Scan for the cell matching the given text and deliver its [X, Y] coordinate at center. 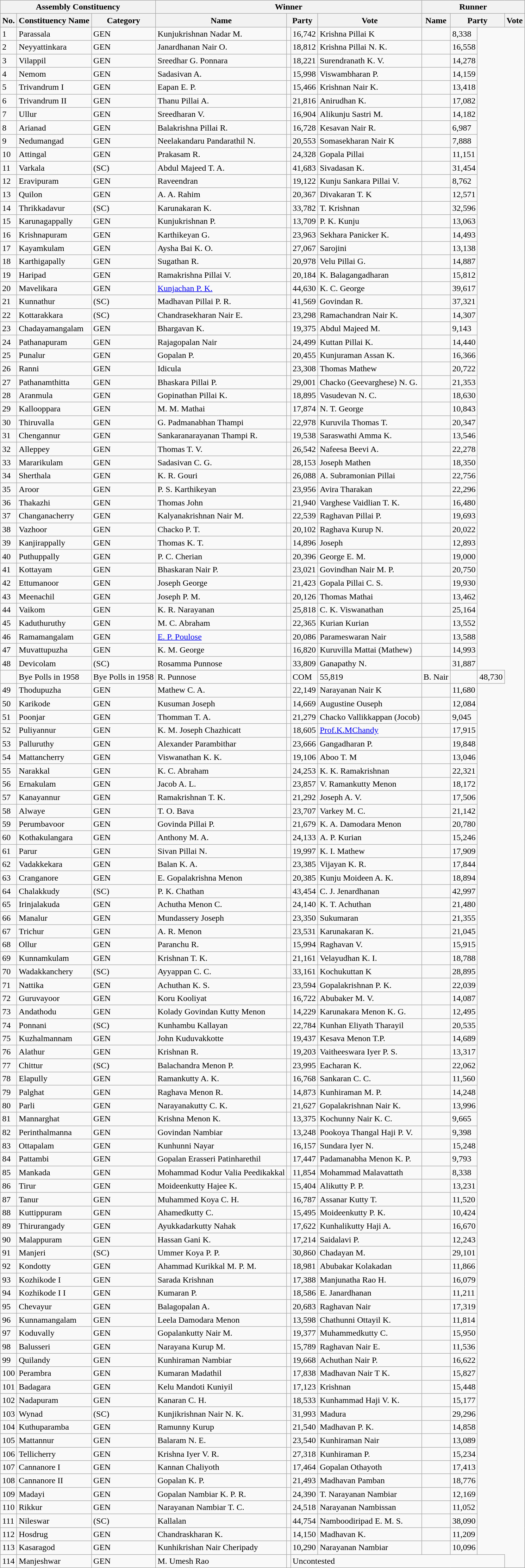
24,133 [304, 838]
19,930 [464, 583]
17,214 [304, 1239]
John Kuduvakkotte [221, 1039]
29,296 [464, 1413]
Divakaran T. K [370, 195]
K. K. Ramakrishnan [370, 770]
3 [8, 61]
31,887 [464, 663]
Surendranath K. V. [370, 61]
14,887 [464, 262]
15,950 [464, 1333]
17,123 [304, 1387]
Anirudhan K. [370, 101]
Mohammad Malavattath [370, 1172]
14,896 [304, 543]
23,540 [304, 1440]
9 [8, 141]
15,466 [304, 87]
Perambra [54, 1373]
Varkey M. C. [370, 811]
Ayukkadarkutty Nahak [221, 1226]
Janardhanan Nair O. [221, 47]
23,021 [304, 569]
Mundassery Joseph [221, 918]
16,768 [304, 1079]
Bhaskaran Nair P. [221, 569]
7,888 [464, 141]
18,533 [304, 1400]
34 [8, 476]
11,866 [464, 1266]
Vijayan K. R. [370, 864]
K. M. Joseph Chazhicatt [221, 730]
Kunhammad Haji V. K. [370, 1400]
33,161 [304, 971]
10,843 [464, 409]
18,586 [304, 1293]
57 [8, 797]
73 [8, 1012]
Eacharan K. [370, 1065]
14,873 [304, 1092]
19 [8, 275]
Ramamangalam [54, 637]
17,838 [304, 1373]
Jacob A. L. [221, 784]
13,089 [464, 1440]
Sarojini [370, 248]
Muhammed Koya C. H. [221, 1199]
98 [8, 1347]
13,063 [464, 221]
Kanayannur [54, 797]
101 [8, 1387]
Krishnapuram [54, 235]
24,140 [304, 905]
Achuthan Nair P. [370, 1360]
Bhaskara Pillai P. [221, 382]
20,126 [304, 597]
111 [8, 1521]
Pathanamthitta [54, 382]
31,993 [304, 1413]
16,079 [464, 1280]
Rikkur [54, 1507]
Chandraskharan K. [221, 1534]
Kesavan Nair R. [370, 127]
Kalyanakrishnan Nair M. [221, 516]
Wadakkanchery [54, 971]
24,518 [304, 1507]
14,150 [304, 1534]
Thakazhi [54, 503]
5 [8, 87]
20,086 [304, 637]
Narayanan Nair K [370, 690]
Meenachil [54, 597]
44,630 [304, 288]
Gopalakrishnan P. K. [370, 985]
Varghese Vaidlian T. K. [370, 503]
Madayi [54, 1494]
Mathew C. A. [221, 690]
Category [124, 20]
56 [8, 784]
15,994 [304, 945]
13,138 [464, 248]
19,538 [304, 436]
102 [8, 1400]
Thirurangady [54, 1226]
49 [8, 690]
82 [8, 1132]
Kunhunni Nayar [221, 1146]
11,680 [464, 690]
Thomman T. A. [221, 717]
17,388 [304, 1280]
16,904 [304, 114]
K. I. Mathew [370, 851]
Kanaran C. H. [221, 1400]
Kayamkulam [54, 248]
67 [8, 931]
Vadakkekara [54, 864]
Trivandrum II [54, 101]
25 [8, 355]
50 [8, 704]
15,789 [304, 1347]
Kunnamangalam [54, 1320]
21,355 [464, 918]
Saidalavi P. [370, 1239]
Aysha Bai K. O. [221, 248]
18,630 [464, 396]
15 [8, 221]
Sankaranarayanan Thampi R. [221, 436]
Govindhan Nair M. P. [370, 569]
110 [8, 1507]
48 [8, 663]
Ramunny Kurup [221, 1427]
19,693 [464, 516]
Vasudevan N. C. [370, 396]
Abubakar Kolakadan [370, 1266]
21,045 [464, 931]
2 [8, 47]
54 [8, 757]
Palluruthy [54, 744]
27 [8, 382]
61 [8, 851]
Sivadasan K. [370, 168]
62 [8, 864]
11,854 [304, 1172]
Raveendran [221, 181]
18,981 [304, 1266]
Narayanakutty C. K. [221, 1106]
Joseph P. M. [221, 597]
Cannanore I [54, 1467]
16,787 [304, 1199]
Thrikkadavur [54, 208]
Eapan E. P. [221, 87]
65 [8, 905]
12,084 [464, 704]
91 [8, 1253]
Koru Kooliyat [221, 998]
19,437 [304, 1039]
K. R. Gouri [221, 476]
17,319 [464, 1306]
20,750 [464, 569]
22,039 [464, 985]
17,874 [304, 409]
Krishnan [370, 1387]
42,997 [464, 891]
Manjeri [54, 1253]
Achutha Menon C. [221, 905]
K. C. George [370, 288]
24,390 [304, 1494]
Thomas John [221, 503]
Balan K. A. [221, 864]
Mannarghat [54, 1119]
18,605 [304, 730]
Gopala Pillai C. S. [370, 583]
16,722 [304, 998]
63 [8, 878]
Ayyappan C. C. [221, 971]
M. Umesh Rao [221, 1561]
26,088 [304, 476]
12,571 [464, 195]
Sivan Pillai N. [221, 851]
Eravipuram [54, 181]
V. Ramankutty Menon [370, 784]
K. C. Abraham [221, 770]
92 [8, 1266]
58 [8, 811]
Vazhoor [54, 529]
Kothakulangara [54, 838]
Velu Pillai G. [370, 262]
Ramankutty A. K. [221, 1079]
A. A. Rahim [221, 195]
Raghava Kurup N. [370, 529]
109 [8, 1494]
22,539 [304, 516]
Alleppey [54, 449]
39 [8, 543]
Ramakrishnan T. K. [221, 797]
Kunhiraman Nair [370, 1440]
Vaitheeswara Iyer P. S. [370, 1052]
B. Nair [436, 677]
Puthuppally [54, 556]
66 [8, 918]
23,308 [304, 369]
Sundara Iyer N. [370, 1146]
Kunhiraman Nambiar [221, 1360]
Moideenkutty P. K. [370, 1213]
Andathodu [54, 1012]
14 [8, 208]
Kunjuraman Assan K. [370, 355]
Chacko P. T. [221, 529]
15,404 [304, 1186]
Kolady Govindan Kutty Menon [221, 1012]
93 [8, 1280]
Idicula [221, 369]
16,622 [464, 1360]
64 [8, 891]
Varkala [54, 168]
18 [8, 262]
23,594 [304, 985]
Chalakkudy [54, 891]
11,520 [464, 1199]
23,956 [304, 489]
Vilappil [54, 61]
G. Padmanabhan Thampi [221, 422]
24,253 [304, 770]
Mankada [54, 1172]
Balaram N. E. [221, 1440]
21,142 [464, 811]
Alathur [54, 1052]
A. Subramonian Pillai [370, 476]
Chandrasekharan Nair E. [221, 315]
7 [8, 114]
Kottarakkara [54, 315]
18,812 [304, 47]
Namboodiripad E. M. S. [370, 1521]
Kunju Sankara Pillai V. [370, 181]
86 [8, 1186]
11,814 [464, 1320]
89 [8, 1226]
12,243 [464, 1239]
9,665 [464, 1119]
47 [8, 650]
20,535 [464, 1025]
21,161 [304, 958]
Nileswar [54, 1521]
Karthikeyan G. [221, 235]
Gopinathan Pillai K. [221, 396]
28,153 [304, 462]
59 [8, 824]
16,157 [304, 1146]
Nafeesa Beevi A. [370, 449]
Ernakulam [54, 784]
COM [304, 677]
23,350 [304, 918]
Ponnani [54, 1025]
28 [8, 396]
Madhavan K. [370, 1534]
14,248 [464, 1092]
Sarada Krishnan [221, 1280]
Krishna Pillai K [370, 34]
72 [8, 998]
23 [8, 328]
Kumaran P. [221, 1293]
Cannanore II [54, 1481]
Perumbavoor [54, 824]
Abdul Majeed T. A. [221, 168]
Karunagappally [54, 221]
83 [8, 1146]
Aboo T. M [370, 757]
Chacko (Geevarghese) N. G. [370, 382]
4 [8, 74]
31,454 [464, 168]
Chacko Vallikkappan (Jocob) [370, 717]
13,046 [464, 757]
Devicolam [54, 663]
13,317 [464, 1052]
21,423 [304, 583]
Sekhara Panicker K. [370, 235]
13,231 [464, 1186]
Madhavan Pillai P. R. [221, 302]
60 [8, 838]
Parameswaran Nair [370, 637]
15,827 [464, 1373]
22,062 [464, 1065]
48,730 [491, 677]
112 [8, 1534]
Kunjukrishnan P. [221, 221]
21,540 [304, 1427]
Kanjirappally [54, 543]
Ranni [54, 369]
15,495 [304, 1213]
Raghavan V. [370, 945]
17,447 [304, 1159]
Gangadharan P. [370, 744]
Elapully [54, 1079]
13,248 [304, 1132]
33 [8, 462]
19,375 [304, 328]
41 [8, 569]
20,347 [464, 422]
A. P. Kurian [370, 838]
14,689 [464, 1039]
Kuthuparamba [54, 1427]
30,860 [304, 1253]
Sadasivan A. [221, 74]
10,096 [464, 1548]
19,848 [464, 744]
53 [8, 744]
P. K. Chathan [221, 891]
Ottapalam [54, 1146]
Raghavan Nair [370, 1306]
15,448 [464, 1387]
9,045 [464, 717]
Narayana Kurup M. [221, 1347]
Muhammedkutty C. [370, 1333]
19,000 [464, 556]
9,143 [464, 328]
20,385 [304, 878]
Govinda Pillai P. [221, 824]
17,413 [464, 1467]
44 [8, 610]
Chengannur [54, 436]
33,809 [304, 663]
11,211 [464, 1293]
Perinthalmanna [54, 1132]
Rajagopalan Nair [221, 342]
18,894 [464, 878]
17,506 [464, 797]
Achuthan K. S. [221, 985]
22,321 [464, 770]
15,177 [464, 1400]
21,353 [464, 382]
Neelakandaru Pandarathil N. [221, 141]
12,495 [464, 1012]
16,742 [304, 34]
T. Krishnan [370, 208]
13,552 [464, 623]
Alikunju Sastri M. [370, 114]
74 [8, 1025]
C. J. Jenardhanan [370, 891]
15,812 [464, 275]
Kunhiraman P. [370, 1454]
23,707 [304, 811]
14,440 [464, 342]
Malappuram [54, 1239]
24 [8, 342]
10,290 [304, 1548]
43,454 [304, 891]
22,296 [464, 489]
21,279 [304, 717]
31 [8, 436]
71 [8, 985]
Ganapathy N. [370, 663]
Madura [370, 1413]
Constituency Name [54, 20]
22,365 [304, 623]
Aranmula [54, 396]
K. M. George [221, 650]
21,816 [304, 101]
Velayudhan K. I. [370, 958]
Poonjar [54, 717]
Sreedhar G. Ponnara [221, 61]
Govindan R. [370, 302]
88 [8, 1213]
Kunjukrishnan Nadar M. [221, 34]
Leela Damodara Menon [221, 1320]
Joseph A. V. [370, 797]
19,997 [304, 851]
16 [8, 235]
Mattannur [54, 1440]
Ullur [54, 114]
Ramachandran Nair K. [370, 315]
Kunnathur [54, 302]
25,818 [304, 610]
20,184 [304, 275]
13,588 [464, 637]
Thomas T. V. [221, 449]
Hassan Gani K. [221, 1239]
99 [8, 1360]
21,940 [304, 503]
14,307 [464, 315]
Manjeshwar [54, 1561]
Ahamedkutty C. [221, 1213]
Augustine Ouseph [370, 704]
18,788 [464, 958]
17,464 [304, 1467]
Parassala [54, 34]
Joseph Mathen [370, 462]
Rosamma Punnose [221, 663]
Attingal [54, 154]
Madhavan Pamban [370, 1481]
22,784 [304, 1025]
Kozhikode I [54, 1280]
15,234 [464, 1454]
Krishnan R. [221, 1052]
Muvattupuzha [54, 650]
17,622 [304, 1226]
Prof.K.MChandy [370, 730]
Ahammad Kurikkal M. P. M. [221, 1266]
41,683 [304, 168]
R. Punnose [221, 677]
Kusuman Joseph [221, 704]
Ummer Koya P. P. [221, 1253]
55,819 [370, 677]
Paranchu R. [221, 945]
Narayanan Nambissan [370, 1507]
Sreedharan V. [221, 114]
14,159 [464, 74]
Kelu Mandoti Kuniyil [221, 1387]
70 [8, 971]
104 [8, 1427]
T. O. Bava [221, 811]
13,418 [464, 87]
11,560 [464, 1079]
90 [8, 1239]
21 [8, 302]
Nedumangad [54, 141]
Balachandra Menon P. [221, 1065]
Kunhan Eliyath Tharayil [370, 1025]
22,756 [464, 476]
Parli [54, 1106]
23,666 [304, 744]
17,915 [464, 730]
Changanacherry [54, 516]
Palghat [54, 1092]
Balakrishna Pillai R. [221, 127]
20,553 [304, 141]
23,531 [304, 931]
68 [8, 945]
77 [8, 1065]
95 [8, 1306]
Kallalan [221, 1521]
Narayanan Nambiar [370, 1548]
Joseph [370, 543]
23,857 [304, 784]
Karikode [54, 704]
Mararikulam [54, 462]
K. A. Damodara Menon [370, 824]
19,106 [304, 757]
Puliyannur [54, 730]
Gopalan Othayoth [370, 1467]
Gopala Pillai [370, 154]
17,909 [464, 851]
13,375 [304, 1119]
20,102 [304, 529]
Madhavan Nair T K. [370, 1373]
Kunhalikutty Haji A. [370, 1226]
9,793 [464, 1159]
Kumaran Madathil [221, 1373]
36 [8, 503]
22,278 [464, 449]
23,963 [304, 235]
Kondotty [54, 1266]
Sugathan R. [221, 262]
105 [8, 1440]
Gopalan Erasseri Patinharethil [221, 1159]
Kunhambu Kallayan [221, 1025]
Kunnamkulam [54, 958]
Kottayam [54, 569]
Chadayamangalam [54, 328]
103 [8, 1413]
Nemom [54, 74]
Karunakara Menon K. G. [370, 1012]
13,462 [464, 597]
21,292 [304, 797]
51 [8, 717]
Viswanathan K. K. [221, 757]
17,844 [464, 864]
22 [8, 315]
29,101 [464, 1253]
Kaduthuruthy [54, 623]
18,172 [464, 784]
Mohammad Kodur Valia Peedikakkal [221, 1172]
Somasekharan Nair K [370, 141]
44,754 [304, 1521]
Chadayan M. [370, 1253]
38,090 [464, 1521]
Runner [473, 7]
Neyyattinkara [54, 47]
13,709 [304, 221]
Krishna Pillai N. K. [370, 47]
Gopalan P. [221, 355]
15,246 [464, 838]
24,499 [304, 342]
13 [8, 195]
Pattambi [54, 1159]
Irinjalakuda [54, 905]
27,318 [304, 1454]
T. Narayanan Nambiar [370, 1494]
Thiruvalla [54, 422]
52 [8, 730]
Alwaye [54, 811]
14,229 [304, 1012]
8,762 [464, 181]
George E. M. [370, 556]
37 [8, 516]
6,987 [464, 127]
Narakkal [54, 770]
17 [8, 248]
14,858 [464, 1427]
Ramakrishna Pillai V. [221, 275]
Tirur [54, 1186]
18,776 [464, 1481]
69 [8, 958]
21,679 [304, 824]
Raghavan Pillai P. [370, 516]
19,122 [304, 181]
Chathunni Ottayil K. [370, 1320]
Thanu Pillai A. [221, 101]
108 [8, 1481]
Avira Tharakan [370, 489]
Mavelikara [54, 288]
18,350 [464, 462]
19,668 [304, 1360]
Koduvally [54, 1333]
Gopalan K. P. [221, 1481]
96 [8, 1320]
32,596 [464, 208]
14,669 [304, 704]
20,978 [304, 262]
Abdul Majeed M. [370, 328]
E. Janardhanan [370, 1293]
Wynad [54, 1413]
20,396 [304, 556]
Moideenkutty Hajee K. [221, 1186]
16,366 [464, 355]
20,367 [304, 195]
16,728 [304, 127]
Sherthala [54, 476]
E. P. Poulose [221, 637]
40 [8, 556]
16,820 [304, 650]
78 [8, 1079]
114 [8, 1561]
Kunhiraman M. P. [370, 1092]
Anthony M. A. [221, 838]
Punalur [54, 355]
11,052 [464, 1507]
80 [8, 1106]
Kuzhalmannam [54, 1039]
81 [8, 1119]
29 [8, 409]
Narayanan Nambiar T. C. [221, 1507]
Quilandy [54, 1360]
Raghava Menon R. [221, 1092]
Sukumaran [370, 918]
20,780 [464, 824]
22,149 [304, 690]
Parur [54, 851]
12,893 [464, 543]
Arianad [54, 127]
Nattika [54, 985]
Sadasivan C. G. [221, 462]
Guruvayoor [54, 998]
Thomas Mathew [370, 369]
Gopalan Nambiar K. P. R. [221, 1494]
42 [8, 583]
14,993 [464, 650]
No. [8, 20]
Prakasam R. [221, 154]
11,151 [464, 154]
15,998 [304, 74]
Kurian Kurian [370, 623]
76 [8, 1052]
Balusseri [54, 1347]
Alexander Parambithar [221, 744]
22,978 [304, 422]
20,022 [464, 529]
Krishnan Nair K. [370, 87]
Govindan Nambiar [221, 1132]
87 [8, 1199]
14,278 [464, 61]
Aroor [54, 489]
26 [8, 369]
30 [8, 422]
29,001 [304, 382]
113 [8, 1548]
Chittur [54, 1065]
18,221 [304, 61]
Alikutty P. P. [370, 1186]
Kesava Menon T.P. [370, 1039]
Winner [289, 7]
Uncontested [398, 1561]
Trichur [54, 931]
16,480 [464, 503]
27,067 [304, 248]
23,298 [304, 315]
Viswambharan P. [370, 74]
Ollur [54, 945]
Chevayur [54, 1306]
20,455 [304, 355]
39,617 [464, 288]
Madhavan P. K. [370, 1427]
25,164 [464, 610]
E. Gopalakrishna Menon [221, 878]
38 [8, 529]
32 [8, 449]
Ettumanoor [54, 583]
Kochunny Nair K. C. [370, 1119]
Kochukuttan K [370, 971]
A. R. Menon [221, 931]
41,569 [304, 302]
Padamanabha Menon K. P. [370, 1159]
15,915 [464, 945]
85 [8, 1172]
97 [8, 1333]
Assanar Kutty T. [370, 1199]
19,203 [304, 1052]
55 [8, 770]
20 [8, 288]
Kuttan Pillai K. [370, 342]
8 [8, 127]
Karthigapally [54, 262]
12 [8, 181]
Mattancherry [54, 757]
35 [8, 489]
C. K. Viswanathan [370, 610]
Balagopalan A. [221, 1306]
26,542 [304, 449]
Thomas K. T. [221, 543]
46 [8, 637]
Kunjikrishnan Nair N. K. [221, 1413]
Gopalakrishnan Nair K. [370, 1106]
14,087 [464, 998]
Krishna Menon K. [221, 1119]
Manjunatha Rao H. [370, 1280]
16,558 [464, 47]
K. Balagangadharan [370, 275]
Pookoya Thangal Haji P. V. [370, 1132]
79 [8, 1092]
Vaikom [54, 610]
Manalur [54, 918]
Kallooppara [54, 409]
11 [8, 168]
28,895 [464, 971]
Sankaran C. C. [370, 1079]
Kunhikrishan Nair Cheripady [221, 1548]
33,782 [304, 208]
Kunju Moideen A. K. [370, 878]
11,209 [464, 1534]
16,670 [464, 1226]
Tanur [54, 1199]
84 [8, 1159]
100 [8, 1373]
Krishnan T. K. [221, 958]
10 [8, 154]
106 [8, 1454]
K. T. Achuthan [370, 905]
14,182 [464, 114]
20,683 [304, 1306]
M. M. Mathai [221, 409]
P. S. Karthikeyan [221, 489]
1 [8, 34]
21,493 [304, 1481]
Cranganore [54, 878]
Kuruvila Thomas T. [370, 422]
23,385 [304, 864]
Kozhikode I I [54, 1293]
Quilon [54, 195]
Trivandrum I [54, 87]
11,536 [464, 1347]
Saraswathi Amma K. [370, 436]
23,995 [304, 1065]
21,480 [464, 905]
Haripad [54, 275]
18,895 [304, 396]
75 [8, 1039]
N. T. George [370, 409]
Kasaragod [54, 1548]
19,377 [304, 1333]
Pathanapuram [54, 342]
24,328 [304, 154]
Kuruvilla Mattai (Mathew) [370, 650]
6 [8, 101]
Nadapuram [54, 1400]
13,546 [464, 436]
Kunjachan P. K. [221, 288]
43 [8, 597]
13,996 [464, 1106]
94 [8, 1293]
Hosdrug [54, 1534]
17,082 [464, 101]
Bhargavan K. [221, 328]
Thomas Mathai [370, 597]
P. C. Cherian [221, 556]
Tellicherry [54, 1454]
M. C. Abraham [221, 623]
K. R. Narayanan [221, 610]
20,722 [464, 369]
Joseph George [221, 583]
37,321 [464, 302]
Gopalankutty Nair M. [221, 1333]
P. K. Kunju [370, 221]
15,248 [464, 1146]
Kannan Chaliyoth [221, 1467]
13,598 [304, 1320]
107 [8, 1467]
45 [8, 623]
21,627 [304, 1106]
Abubaker M. V. [370, 998]
12,169 [464, 1494]
Krishna Iyer V. R. [221, 1454]
Assembly Constituency [78, 7]
Raghavan Nair E. [370, 1347]
14,493 [464, 235]
10,424 [464, 1213]
9,398 [464, 1132]
Thodupuzha [54, 690]
Kuttippuram [54, 1213]
Badagara [54, 1387]
